Return the [x, y] coordinate for the center point of the cell that contains the specified text.  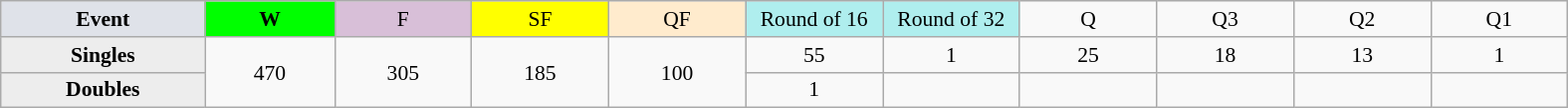
Round of 16 [814, 19]
18 [1226, 55]
Q1 [1499, 19]
25 [1088, 55]
Round of 32 [951, 19]
55 [814, 55]
W [270, 19]
SF [541, 19]
Doubles [104, 90]
185 [541, 72]
F [403, 19]
100 [677, 72]
Q3 [1226, 19]
Q [1088, 19]
Singles [104, 55]
13 [1362, 55]
Event [104, 19]
305 [403, 72]
QF [677, 19]
470 [270, 72]
Q2 [1362, 19]
